Identify which cell holds the provided text, then report its (x, y) central coordinate. 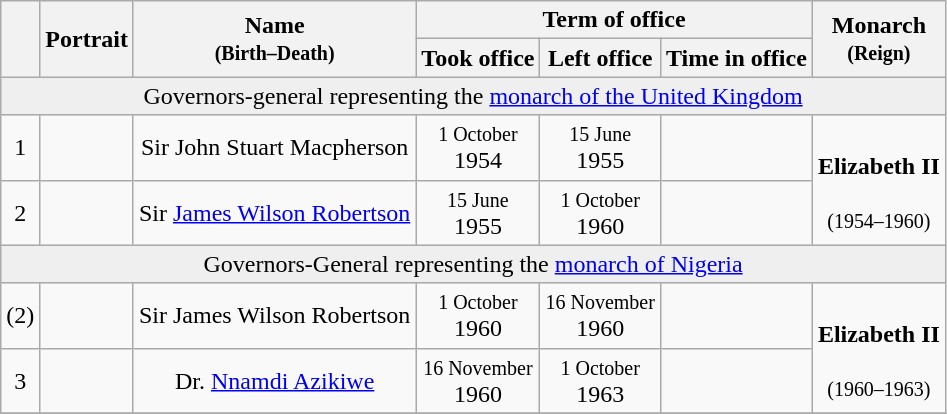
Time in office (736, 58)
Left office (600, 58)
1 October1963 (600, 380)
Portrait (87, 39)
Name(Birth–Death) (274, 39)
Monarch(Reign) (878, 39)
Took office (478, 58)
Governors-general representing the monarch of the United Kingdom (474, 96)
(2) (20, 316)
Sir John Stuart Macpherson (274, 148)
Governors-General representing the monarch of Nigeria (474, 264)
Dr. Nnamdi Azikiwe (274, 380)
1 October1954 (478, 148)
3 (20, 380)
Term of office (614, 20)
2 (20, 212)
Elizabeth II(1954–1960) (878, 180)
Elizabeth II(1960–1963) (878, 348)
1 (20, 148)
